For the text-containing cell, return its midpoint in (X, Y) coordinate format. 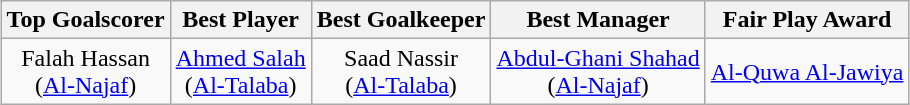
Abdul-Ghani Shahad(Al-Najaf) (598, 72)
Best Goalkeeper (401, 20)
Best Manager (598, 20)
Al-Quwa Al-Jawiya (807, 72)
Falah Hassan(Al-Najaf) (86, 72)
Fair Play Award (807, 20)
Saad Nassir(Al-Talaba) (401, 72)
Best Player (240, 20)
Top Goalscorer (86, 20)
Ahmed Salah(Al-Talaba) (240, 72)
